For the text-containing cell, return its midpoint in (x, y) coordinate format. 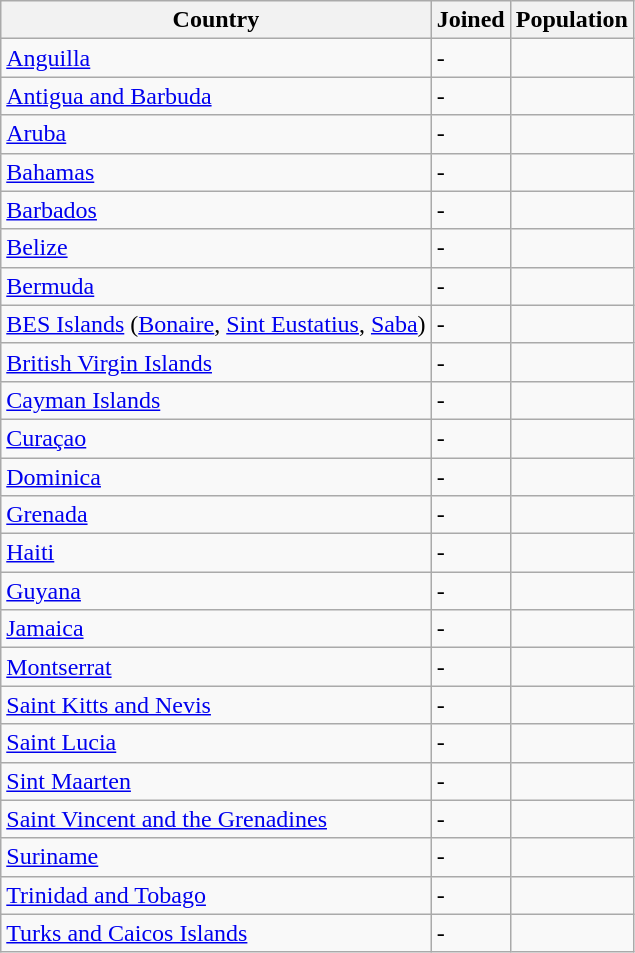
Curaçao (216, 438)
Saint Kitts and Nevis (216, 705)
Dominica (216, 477)
Belize (216, 248)
Joined (470, 20)
Saint Vincent and the Grenadines (216, 819)
BES Islands (Bonaire, Sint Eustatius, Saba) (216, 324)
Turks and Caicos Islands (216, 933)
Trinidad and Tobago (216, 895)
Sint Maarten (216, 781)
Guyana (216, 591)
Aruba (216, 134)
Bahamas (216, 172)
Montserrat (216, 667)
Suriname (216, 857)
Anguilla (216, 58)
British Virgin Islands (216, 362)
Cayman Islands (216, 400)
Haiti (216, 553)
Antigua and Barbuda (216, 96)
Saint Lucia (216, 743)
Grenada (216, 515)
Bermuda (216, 286)
Jamaica (216, 629)
Barbados (216, 210)
Country (216, 20)
Population (572, 20)
